Scan for the cell matching the given text and deliver its (X, Y) coordinate at center. 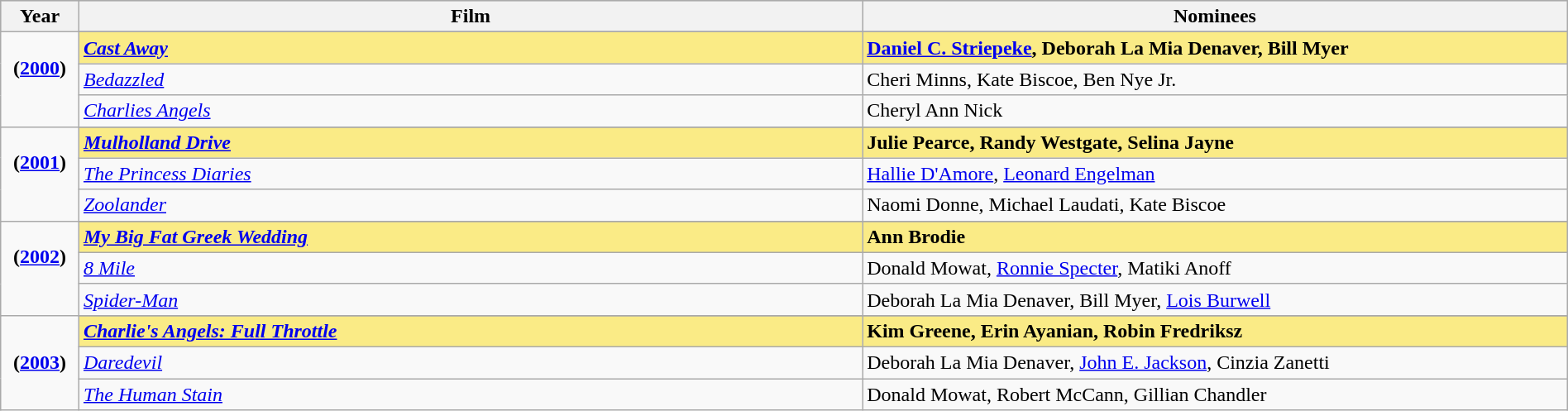
Charlies Angels (470, 111)
The Human Stain (470, 394)
Donald Mowat, Ronnie Specter, Matiki Anoff (1216, 268)
(2001) (40, 174)
Nominees (1216, 17)
Hallie D'Amore, Leonard Engelman (1216, 174)
(2000) (40, 79)
Cheri Minns, Kate Biscoe, Ben Nye Jr. (1216, 79)
Ann Brodie (1216, 237)
8 Mile (470, 268)
Mulholland Drive (470, 142)
Deborah La Mia Denaver, John E. Jackson, Cinzia Zanetti (1216, 362)
The Princess Diaries (470, 174)
(2003) (40, 362)
Charlie's Angels: Full Throttle (470, 331)
Cheryl Ann Nick (1216, 111)
Zoolander (470, 205)
Naomi Donne, Michael Laudati, Kate Biscoe (1216, 205)
Donald Mowat, Robert McCann, Gillian Chandler (1216, 394)
Film (470, 17)
(2002) (40, 268)
Cast Away (470, 48)
Daredevil (470, 362)
My Big Fat Greek Wedding (470, 237)
Kim Greene, Erin Ayanian, Robin Fredriksz (1216, 331)
Daniel C. Striepeke, Deborah La Mia Denaver, Bill Myer (1216, 48)
Julie Pearce, Randy Westgate, Selina Jayne (1216, 142)
Deborah La Mia Denaver, Bill Myer, Lois Burwell (1216, 299)
Spider-Man (470, 299)
Bedazzled (470, 79)
Year (40, 17)
